Capture the cell that displays the provided text and extract its [X, Y] central coordinate. 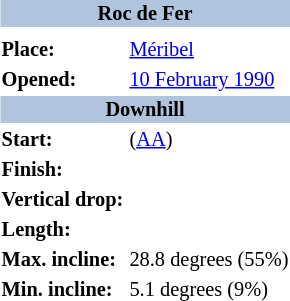
Max. incline: [62, 260]
Roc de Fer [145, 14]
Finish: [62, 170]
Place: [62, 50]
(AA) [209, 140]
28.8 degrees (55%) [209, 260]
Opened: [62, 80]
Length: [62, 230]
Vertical drop: [62, 200]
Méribel [209, 50]
10 February 1990 [209, 80]
Start: [62, 140]
Downhill [145, 110]
